Determine the (x, y) coordinate at the center of the cell enclosing the given text.  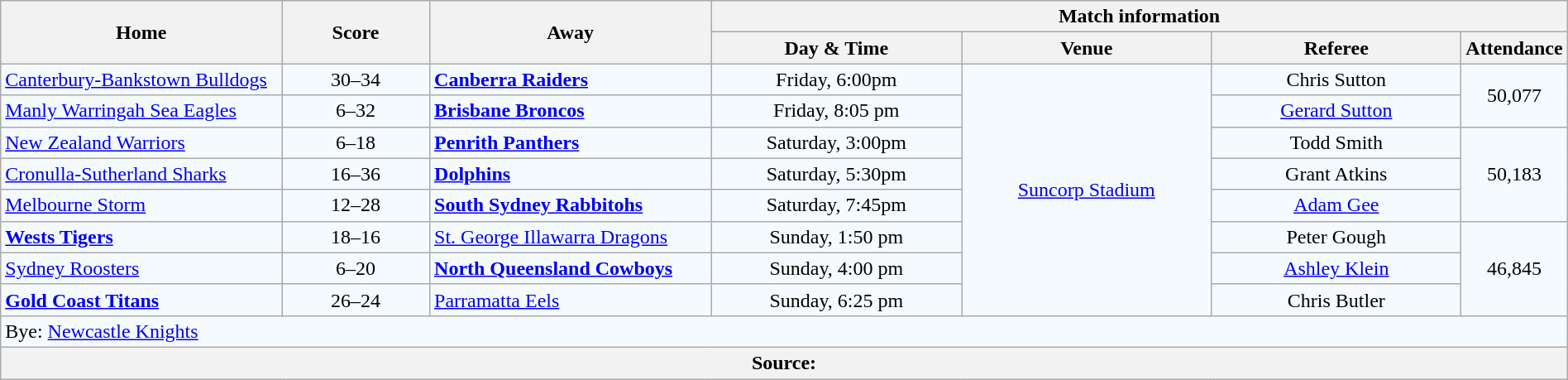
Score (356, 32)
46,845 (1514, 268)
Friday, 6:00pm (837, 79)
Gold Coast Titans (141, 300)
Sunday, 6:25 pm (837, 300)
Referee (1336, 48)
Saturday, 5:30pm (837, 174)
26–24 (356, 300)
South Sydney Rabbitohs (571, 205)
16–36 (356, 174)
Saturday, 7:45pm (837, 205)
Venue (1087, 48)
Sydney Roosters (141, 268)
Wests Tigers (141, 237)
St. George Illawarra Dragons (571, 237)
Canberra Raiders (571, 79)
Bye: Newcastle Knights (784, 331)
New Zealand Warriors (141, 142)
Canterbury-Bankstown Bulldogs (141, 79)
Saturday, 3:00pm (837, 142)
Grant Atkins (1336, 174)
Peter Gough (1336, 237)
6–20 (356, 268)
Sunday, 1:50 pm (837, 237)
6–32 (356, 111)
Parramatta Eels (571, 300)
Home (141, 32)
18–16 (356, 237)
50,183 (1514, 174)
Source: (784, 363)
30–34 (356, 79)
Melbourne Storm (141, 205)
Brisbane Broncos (571, 111)
Away (571, 32)
Chris Butler (1336, 300)
Gerard Sutton (1336, 111)
Match information (1140, 17)
Penrith Panthers (571, 142)
6–18 (356, 142)
Chris Sutton (1336, 79)
Manly Warringah Sea Eagles (141, 111)
50,077 (1514, 95)
12–28 (356, 205)
Dolphins (571, 174)
Attendance (1514, 48)
North Queensland Cowboys (571, 268)
Friday, 8:05 pm (837, 111)
Day & Time (837, 48)
Adam Gee (1336, 205)
Suncorp Stadium (1087, 190)
Todd Smith (1336, 142)
Sunday, 4:00 pm (837, 268)
Ashley Klein (1336, 268)
Cronulla-Sutherland Sharks (141, 174)
